For the text-containing cell, return its midpoint in (X, Y) coordinate format. 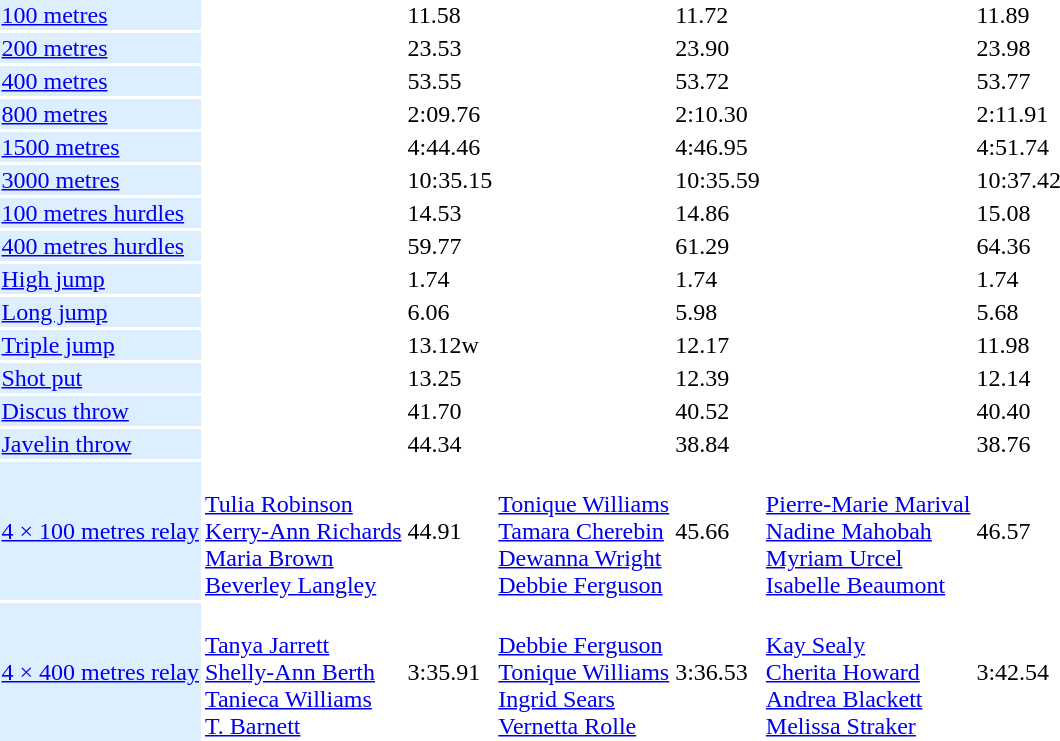
6.06 (450, 312)
4 × 100 metres relay (100, 531)
3000 metres (100, 180)
Tulia Robinson Kerry-Ann Richards Maria Brown Beverley Langley (303, 531)
61.29 (718, 246)
40.52 (718, 411)
13.25 (450, 378)
400 metres (100, 81)
Tonique Williams Tamara Cherebin Dewanna Wright Debbie Ferguson (584, 531)
44.34 (450, 444)
14.86 (718, 213)
High jump (100, 279)
14.53 (450, 213)
100 metres hurdles (100, 213)
Pierre-Marie Marival Nadine Mahobah Myriam Urcel Isabelle Beaumont (868, 531)
Kay Sealy Cherita Howard Andrea Blackett Melissa Straker (868, 672)
2:09.76 (450, 114)
3:35.91 (450, 672)
12.39 (718, 378)
3:36.53 (718, 672)
800 metres (100, 114)
1500 metres (100, 147)
23.90 (718, 48)
Triple jump (100, 345)
Javelin throw (100, 444)
4 × 400 metres relay (100, 672)
200 metres (100, 48)
53.55 (450, 81)
Shot put (100, 378)
Long jump (100, 312)
11.58 (450, 15)
10:35.59 (718, 180)
2:10.30 (718, 114)
400 metres hurdles (100, 246)
Discus throw (100, 411)
45.66 (718, 531)
44.91 (450, 531)
11.72 (718, 15)
Tanya Jarrett Shelly-Ann Berth Tanieca Williams T. Barnett (303, 672)
12.17 (718, 345)
5.98 (718, 312)
23.53 (450, 48)
4:44.46 (450, 147)
38.84 (718, 444)
53.72 (718, 81)
59.77 (450, 246)
13.12w (450, 345)
41.70 (450, 411)
10:35.15 (450, 180)
4:46.95 (718, 147)
100 metres (100, 15)
Debbie Ferguson Tonique Williams Ingrid Sears Vernetta Rolle (584, 672)
